Capture the cell that displays the provided text and extract its (x, y) central coordinate. 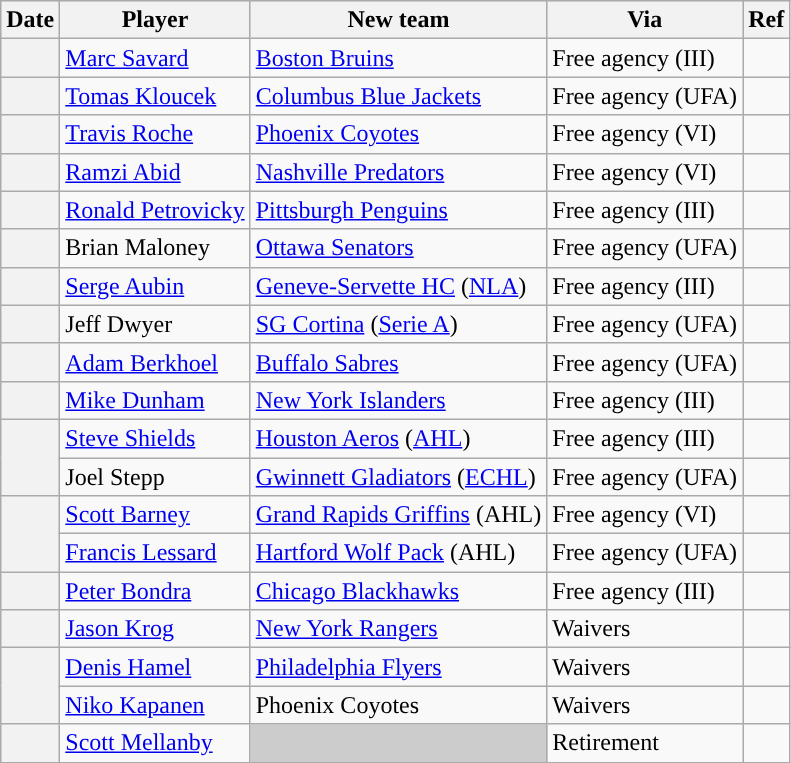
Marc Savard (155, 58)
Columbus Blue Jackets (398, 96)
Brian Maloney (155, 248)
Scott Barney (155, 515)
Joel Stepp (155, 477)
Buffalo Sabres (398, 362)
Houston Aeros (AHL) (398, 438)
Mike Dunham (155, 400)
Steve Shields (155, 438)
Boston Bruins (398, 58)
Ottawa Senators (398, 248)
Francis Lessard (155, 553)
Nashville Predators (398, 172)
Player (155, 20)
Serge Aubin (155, 286)
Pittsburgh Penguins (398, 210)
Retirement (645, 743)
Hartford Wolf Pack (AHL) (398, 553)
Grand Rapids Griffins (AHL) (398, 515)
Ronald Petrovicky (155, 210)
Philadelphia Flyers (398, 667)
Date (30, 20)
Adam Berkhoel (155, 362)
Denis Hamel (155, 667)
New York Rangers (398, 629)
Gwinnett Gladiators (ECHL) (398, 477)
Via (645, 20)
Ref (766, 20)
New team (398, 20)
Niko Kapanen (155, 705)
Jason Krog (155, 629)
Jeff Dwyer (155, 324)
Ramzi Abid (155, 172)
Chicago Blackhawks (398, 591)
Peter Bondra (155, 591)
Geneve-Servette HC (NLA) (398, 286)
Scott Mellanby (155, 743)
Tomas Kloucek (155, 96)
New York Islanders (398, 400)
SG Cortina (Serie A) (398, 324)
Travis Roche (155, 134)
